Extract the (x, y) coordinate from the center of the cell holding the provided text.  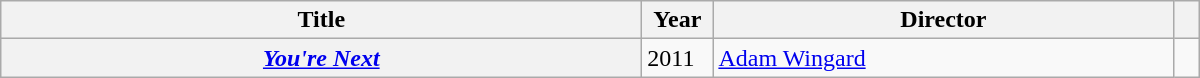
2011 (678, 58)
You're Next (322, 58)
Title (322, 20)
Director (944, 20)
Adam Wingard (944, 58)
Year (678, 20)
